Scan for the cell matching the given text and deliver its (X, Y) coordinate at center. 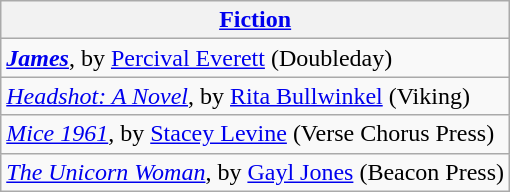
Fiction (256, 20)
James, by Percival Everett (Doubleday) (256, 58)
Mice 1961, by Stacey Levine (Verse Chorus Press) (256, 134)
Headshot: A Novel, by Rita Bullwinkel (Viking) (256, 96)
The Unicorn Woman, by Gayl Jones (Beacon Press) (256, 172)
